From the cell containing the given text, extract its center point as [X, Y] coordinate. 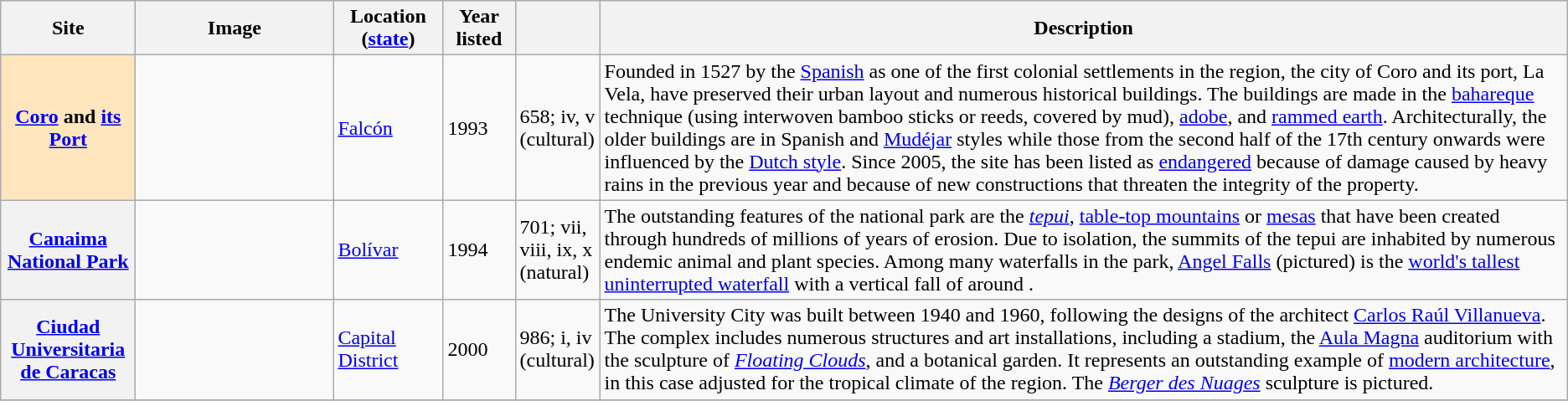
658; iv, v (cultural) [558, 127]
Image [235, 28]
Falcón [389, 127]
986; i, iv (cultural) [558, 350]
Description [1084, 28]
Year listed [479, 28]
2000 [479, 350]
Capital District [389, 350]
Site [69, 28]
Bolívar [389, 249]
1993 [479, 127]
701; vii, viii, ix, x (natural) [558, 249]
Ciudad Universitaria de Caracas [69, 350]
Location (state) [389, 28]
Coro and its Port [69, 127]
Canaima National Park [69, 249]
1994 [479, 249]
